Search for the cell housing the specified text and yield its (x, y) center coordinate. 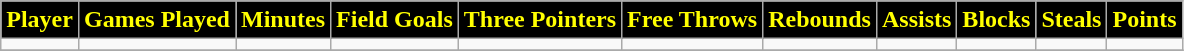
Games Played (156, 20)
Minutes (284, 20)
Player (40, 20)
Three Pointers (540, 20)
Free Throws (692, 20)
Blocks (996, 20)
Steals (1072, 20)
Field Goals (395, 20)
Assists (916, 20)
Points (1144, 20)
Rebounds (820, 20)
